For the text-containing cell, return its midpoint in [x, y] coordinate format. 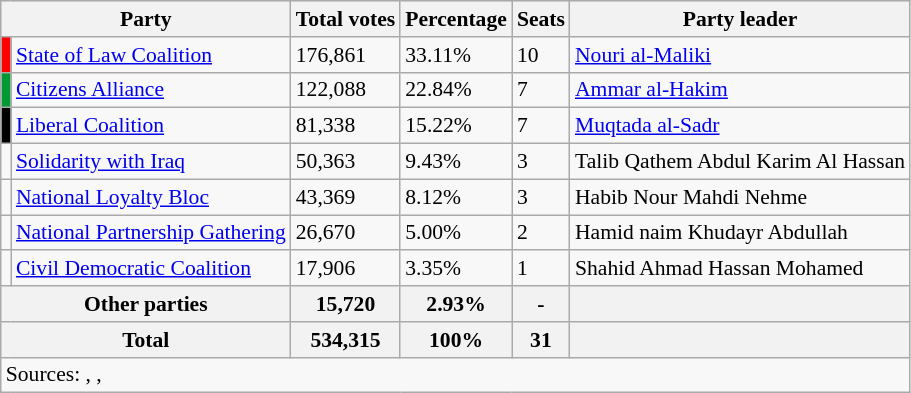
33.11% [456, 55]
176,861 [346, 55]
1 [541, 269]
Nouri al-Maliki [740, 55]
100% [456, 340]
Muqtada al-Sadr [740, 126]
State of Law Coalition [151, 55]
2.93% [456, 304]
81,338 [346, 126]
Habib Nour Mahdi Nehme [740, 197]
122,088 [346, 90]
Ammar al-Hakim [740, 90]
2 [541, 233]
Shahid Ahmad Hassan Mohamed [740, 269]
5.00% [456, 233]
- [541, 304]
534,315 [346, 340]
Total votes [346, 19]
National Loyalty Bloc [151, 197]
Hamid naim Khudayr Abdullah [740, 233]
Party leader [740, 19]
Talib Qathem Abdul Karim Al Hassan [740, 162]
17,906 [346, 269]
Seats [541, 19]
31 [541, 340]
50,363 [346, 162]
Sources: , , [456, 375]
9.43% [456, 162]
15,720 [346, 304]
Percentage [456, 19]
National Partnership Gathering [151, 233]
Party [146, 19]
Other parties [146, 304]
Civil Democratic Coalition [151, 269]
Total [146, 340]
3.35% [456, 269]
Citizens Alliance [151, 90]
8.12% [456, 197]
15.22% [456, 126]
Solidarity with Iraq [151, 162]
22.84% [456, 90]
10 [541, 55]
43,369 [346, 197]
Liberal Coalition [151, 126]
26,670 [346, 233]
